Return [X, Y] of the center of cell containing provided text 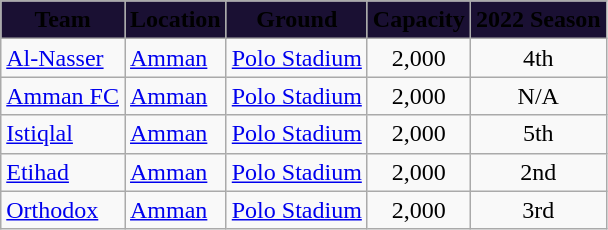
Location [175, 20]
4th [538, 58]
Orthodox [63, 210]
5th [538, 134]
2022 Season [538, 20]
Etihad [63, 172]
3rd [538, 210]
Amman FC [63, 96]
N/A [538, 96]
2nd [538, 172]
Istiqlal [63, 134]
Ground [296, 20]
Al-Nasser [63, 58]
Team [63, 20]
Capacity [418, 20]
